Extract the (X, Y) coordinate from the center of the cell holding the provided text.  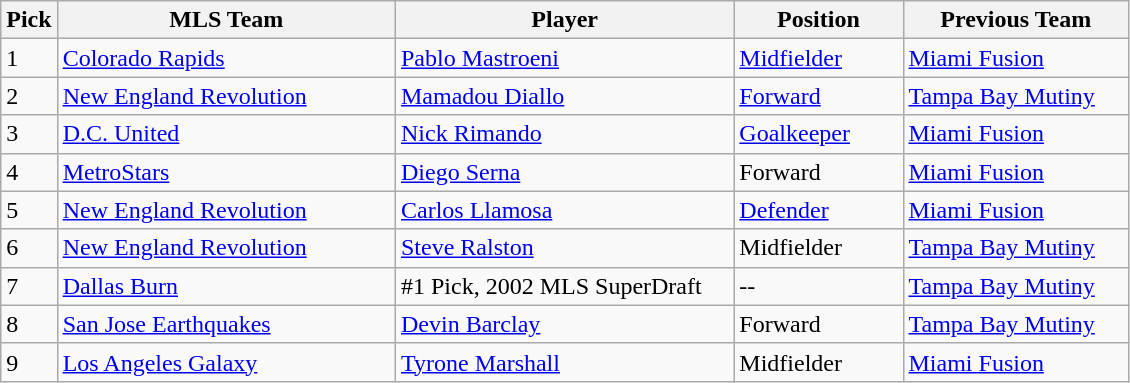
6 (29, 248)
Dallas Burn (226, 286)
Mamadou Diallo (564, 96)
Colorado Rapids (226, 58)
Goalkeeper (818, 134)
8 (29, 324)
MLS Team (226, 20)
Previous Team (1016, 20)
Player (564, 20)
2 (29, 96)
MetroStars (226, 172)
-- (818, 286)
Nick Rimando (564, 134)
7 (29, 286)
Diego Serna (564, 172)
1 (29, 58)
Pablo Mastroeni (564, 58)
Devin Barclay (564, 324)
Defender (818, 210)
Carlos Llamosa (564, 210)
San Jose Earthquakes (226, 324)
Steve Ralston (564, 248)
4 (29, 172)
Tyrone Marshall (564, 362)
3 (29, 134)
Pick (29, 20)
Los Angeles Galaxy (226, 362)
5 (29, 210)
D.C. United (226, 134)
Position (818, 20)
9 (29, 362)
#1 Pick, 2002 MLS SuperDraft (564, 286)
